Identify which cell holds the provided text, then report its (x, y) central coordinate. 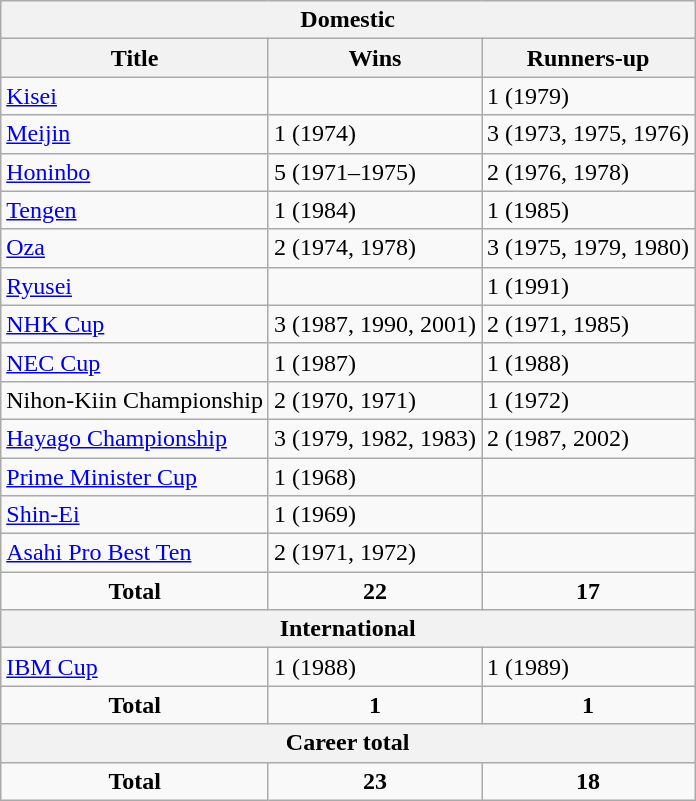
3 (1979, 1982, 1983) (374, 438)
Meijin (135, 134)
1 (1974) (374, 134)
22 (374, 591)
1 (1984) (374, 210)
1 (1968) (374, 477)
1 (1972) (588, 400)
NEC Cup (135, 362)
1 (1987) (374, 362)
1 (1989) (588, 667)
2 (1970, 1971) (374, 400)
Tengen (135, 210)
IBM Cup (135, 667)
Hayago Championship (135, 438)
Asahi Pro Best Ten (135, 553)
Oza (135, 248)
2 (1987, 2002) (588, 438)
Wins (374, 58)
Domestic (348, 20)
5 (1971–1975) (374, 172)
Shin-Ei (135, 515)
2 (1974, 1978) (374, 248)
2 (1971, 1972) (374, 553)
International (348, 629)
Title (135, 58)
2 (1976, 1978) (588, 172)
Honinbo (135, 172)
23 (374, 781)
Kisei (135, 96)
1 (1991) (588, 286)
Prime Minister Cup (135, 477)
3 (1975, 1979, 1980) (588, 248)
2 (1971, 1985) (588, 324)
NHK Cup (135, 324)
1 (1979) (588, 96)
Runners-up (588, 58)
3 (1987, 1990, 2001) (374, 324)
1 (1969) (374, 515)
1 (1985) (588, 210)
Ryusei (135, 286)
17 (588, 591)
18 (588, 781)
3 (1973, 1975, 1976) (588, 134)
Nihon-Kiin Championship (135, 400)
Career total (348, 743)
